Determine the [X, Y] coordinate at the center of the cell enclosing the given text.  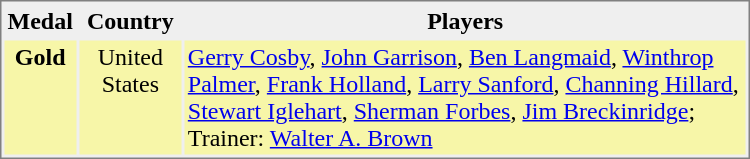
Country [130, 20]
United States [130, 97]
Medal [40, 20]
Gold [40, 97]
Players [466, 20]
